Extract the [X, Y] coordinate from the center of the cell holding the provided text.  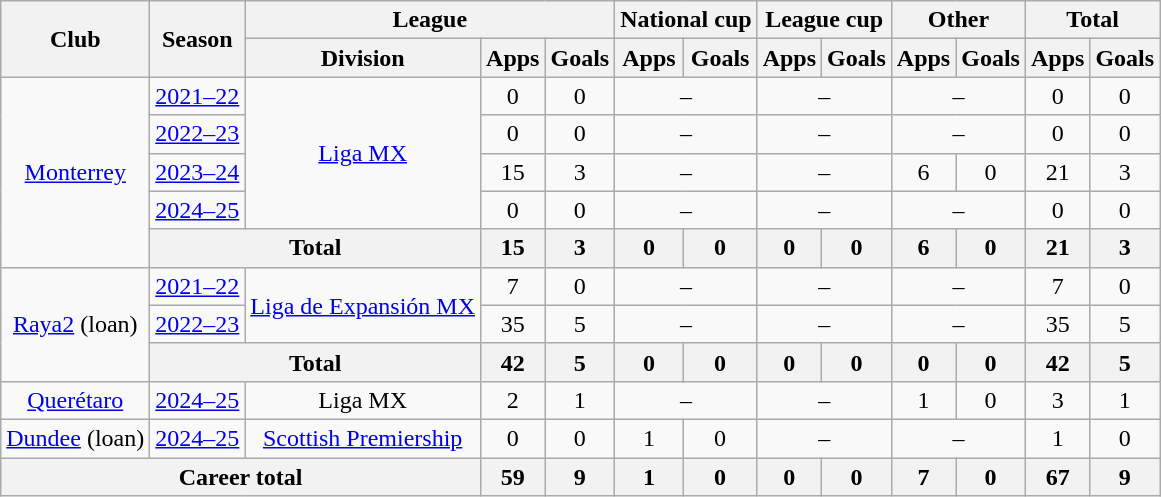
Dundee (loan) [76, 438]
Career total [241, 477]
2 [513, 400]
Division [363, 58]
Monterrey [76, 172]
League cup [824, 20]
Liga de Expansión MX [363, 305]
Other [958, 20]
2023–24 [198, 172]
67 [1057, 477]
Club [76, 39]
59 [513, 477]
National cup [686, 20]
League [430, 20]
Scottish Premiership [363, 438]
Season [198, 39]
Raya2 (loan) [76, 324]
Querétaro [76, 400]
